Capture the cell that displays the provided text and extract its [x, y] central coordinate. 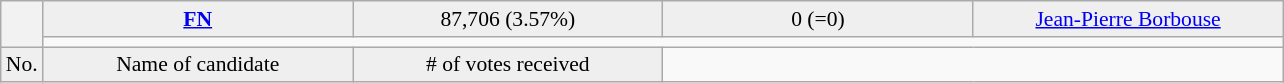
0 (=0) [818, 19]
Name of candidate [198, 65]
No. [22, 65]
Jean-Pierre Borbouse [1128, 19]
FN [198, 19]
87,706 (3.57%) [508, 19]
# of votes received [508, 65]
